Output the (x, y) coordinate of the center of the cell containing the given text.  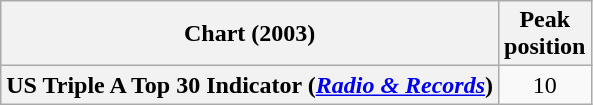
Chart (2003) (250, 34)
10 (545, 85)
US Triple A Top 30 Indicator (Radio & Records) (250, 85)
Peakposition (545, 34)
